Provide the (X, Y) coordinate of the cell's center where the given text is located.  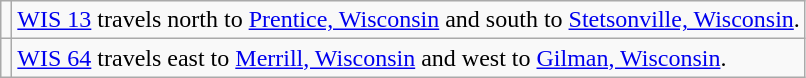
WIS 64 travels east to Merrill, Wisconsin and west to Gilman, Wisconsin. (409, 58)
WIS 13 travels north to Prentice, Wisconsin and south to Stetsonville, Wisconsin. (409, 20)
